Identify which cell holds the provided text, then report its [X, Y] central coordinate. 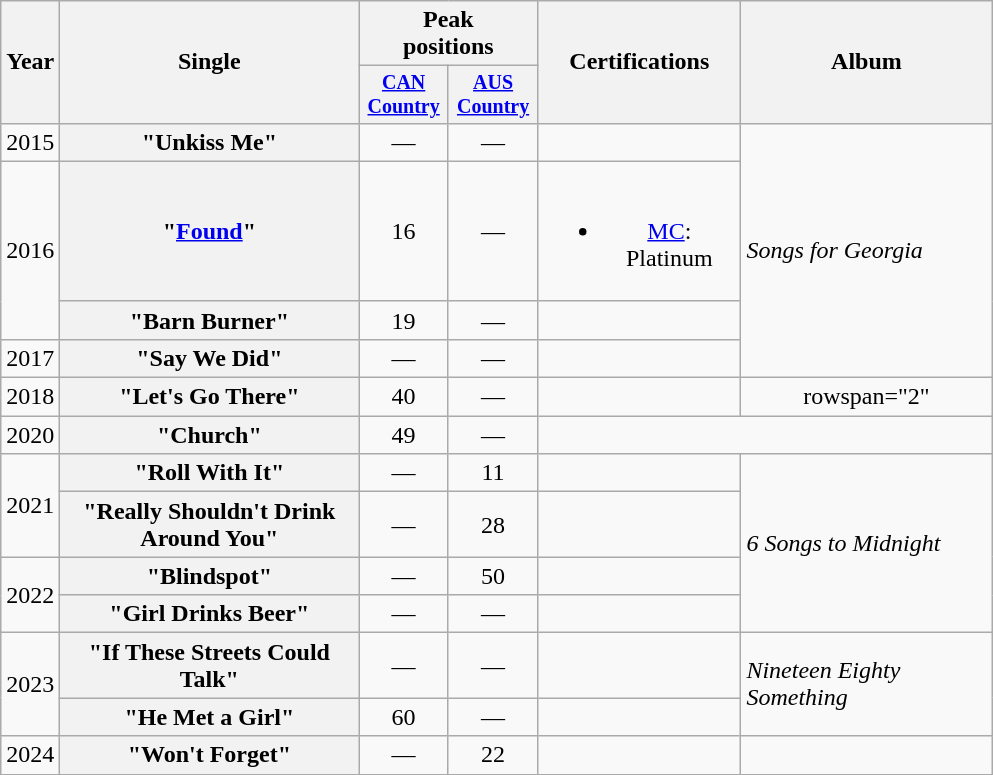
22 [492, 755]
28 [492, 524]
"Won't Forget" [210, 755]
MC: Platinum [640, 231]
CAN Country [404, 94]
2022 [30, 595]
"Roll With It" [210, 473]
19 [404, 320]
Single [210, 62]
"Girl Drinks Beer" [210, 614]
Peakpositions [448, 34]
Year [30, 62]
Nineteen Eighty Something [866, 684]
"Blindspot" [210, 576]
"Really Shouldn't Drink Around You" [210, 524]
2020 [30, 435]
Songs for Georgia [866, 250]
rowspan="2" [866, 397]
11 [492, 473]
40 [404, 397]
49 [404, 435]
"Found" [210, 231]
60 [404, 717]
"Unkiss Me" [210, 142]
6 Songs to Midnight [866, 544]
AUS Country [492, 94]
"He Met a Girl" [210, 717]
"Let's Go There" [210, 397]
50 [492, 576]
"Say We Did" [210, 358]
2017 [30, 358]
Certifications [640, 62]
"Barn Burner" [210, 320]
2015 [30, 142]
2024 [30, 755]
2016 [30, 250]
2018 [30, 397]
Album [866, 62]
2021 [30, 506]
"If These Streets Could Talk" [210, 666]
"Church" [210, 435]
2023 [30, 684]
16 [404, 231]
